From the cell containing the given text, extract its center point as [x, y] coordinate. 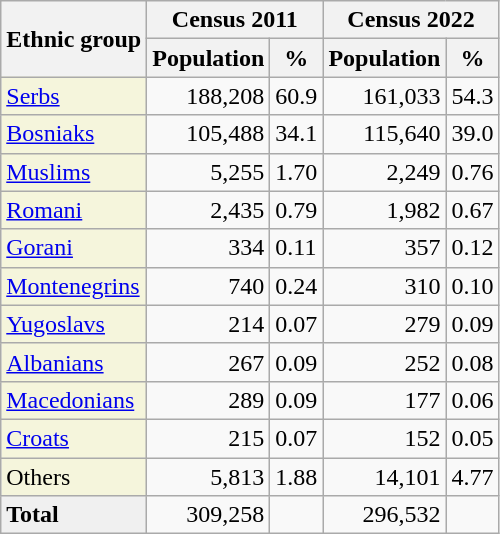
Croats [74, 438]
Yugoslavs [74, 324]
Others [74, 477]
740 [208, 286]
0.79 [296, 210]
Albanians [74, 362]
Romani [74, 210]
1,982 [384, 210]
0.05 [472, 438]
152 [384, 438]
0.12 [472, 248]
309,258 [208, 515]
0.67 [472, 210]
Montenegrins [74, 286]
357 [384, 248]
5,813 [208, 477]
188,208 [208, 96]
54.3 [472, 96]
0.24 [296, 286]
Bosniaks [74, 134]
Macedonians [74, 400]
Total [74, 515]
0.08 [472, 362]
105,488 [208, 134]
Muslims [74, 172]
215 [208, 438]
289 [208, 400]
2,249 [384, 172]
1.88 [296, 477]
Gorani [74, 248]
115,640 [384, 134]
Census 2011 [235, 20]
39.0 [472, 134]
2,435 [208, 210]
310 [384, 286]
5,255 [208, 172]
267 [208, 362]
1.70 [296, 172]
177 [384, 400]
252 [384, 362]
14,101 [384, 477]
Ethnic group [74, 39]
60.9 [296, 96]
334 [208, 248]
0.10 [472, 286]
0.11 [296, 248]
34.1 [296, 134]
Census 2022 [411, 20]
0.76 [472, 172]
279 [384, 324]
214 [208, 324]
Serbs [74, 96]
296,532 [384, 515]
4.77 [472, 477]
161,033 [384, 96]
0.06 [472, 400]
